Capture the cell that displays the provided text and extract its [X, Y] central coordinate. 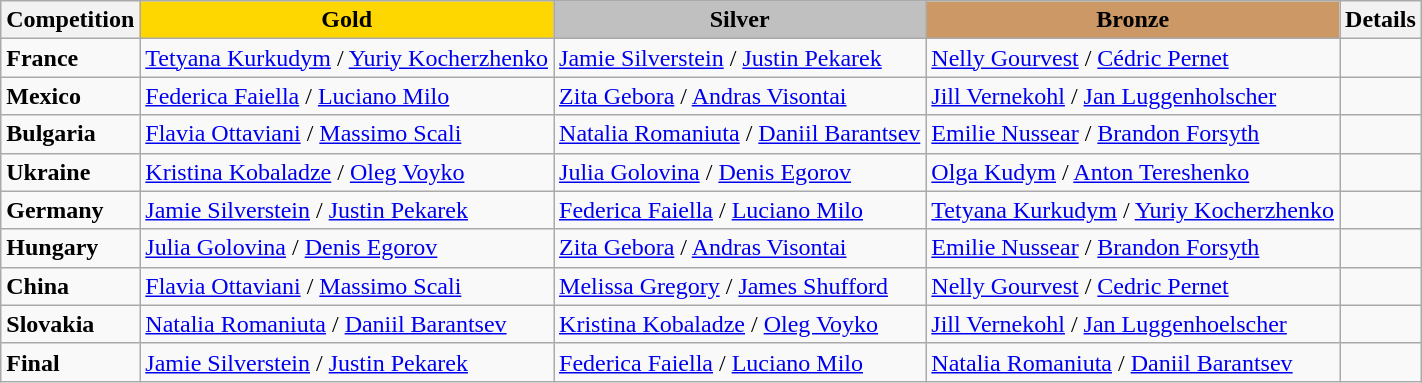
Gold [347, 20]
France [70, 58]
Germany [70, 210]
Mexico [70, 96]
Nelly Gourvest / Cédric Pernet [1133, 58]
Jill Vernekohl / Jan Luggenholscher [1133, 96]
China [70, 286]
Ukraine [70, 172]
Competition [70, 20]
Melissa Gregory / James Shufford [740, 286]
Final [70, 362]
Bronze [1133, 20]
Bulgaria [70, 134]
Details [1381, 20]
Jill Vernekohl / Jan Luggenhoelscher [1133, 324]
Nelly Gourvest / Cedric Pernet [1133, 286]
Slovakia [70, 324]
Olga Kudym / Anton Tereshenko [1133, 172]
Silver [740, 20]
Hungary [70, 248]
